Find where the given text appears and provide that cell's center as (x, y) coordinate. 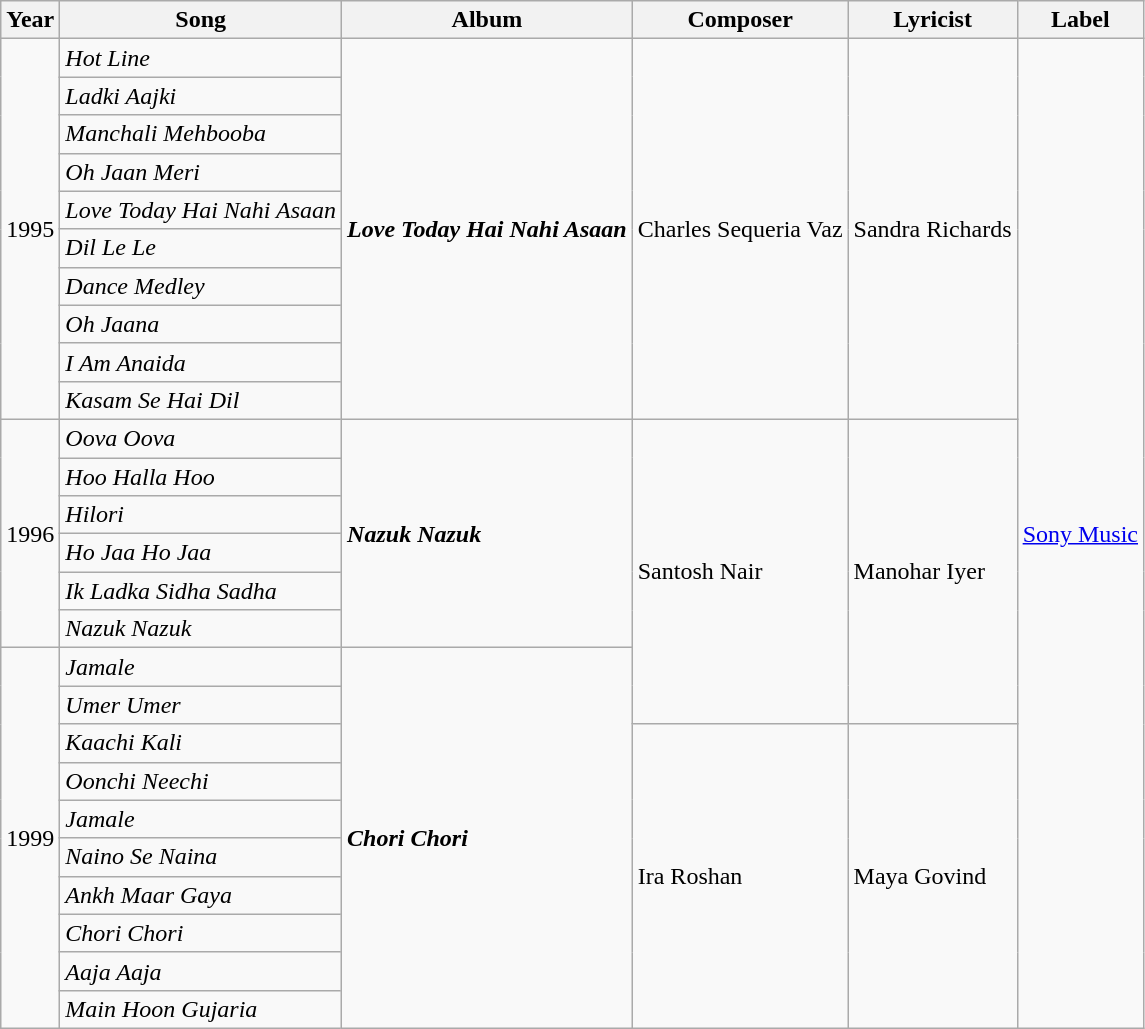
Manchali Mehbooba (201, 134)
Sandra Richards (932, 230)
Sony Music (1080, 534)
Naino Se Naina (201, 857)
Hot Line (201, 58)
Composer (740, 20)
Label (1080, 20)
Year (30, 20)
Maya Govind (932, 876)
Manohar Iyer (932, 571)
Umer Umer (201, 705)
Oh Jaana (201, 324)
Lyricist (932, 20)
Santosh Nair (740, 571)
Charles Sequeria Vaz (740, 230)
1999 (30, 838)
Song (201, 20)
Aaja Aaja (201, 971)
Ladki Aajki (201, 96)
Main Hoon Gujaria (201, 1009)
I Am Anaida (201, 362)
Ankh Maar Gaya (201, 895)
Oova Oova (201, 438)
1995 (30, 230)
Dil Le Le (201, 248)
Ira Roshan (740, 876)
Kasam Se Hai Dil (201, 400)
Hoo Halla Hoo (201, 477)
Album (488, 20)
Oh Jaan Meri (201, 172)
1996 (30, 533)
Dance Medley (201, 286)
Hilori (201, 515)
Oonchi Neechi (201, 781)
Ik Ladka Sidha Sadha (201, 591)
Kaachi Kali (201, 743)
Ho Jaa Ho Jaa (201, 553)
